Scan for the cell matching the given text and deliver its [X, Y] coordinate at center. 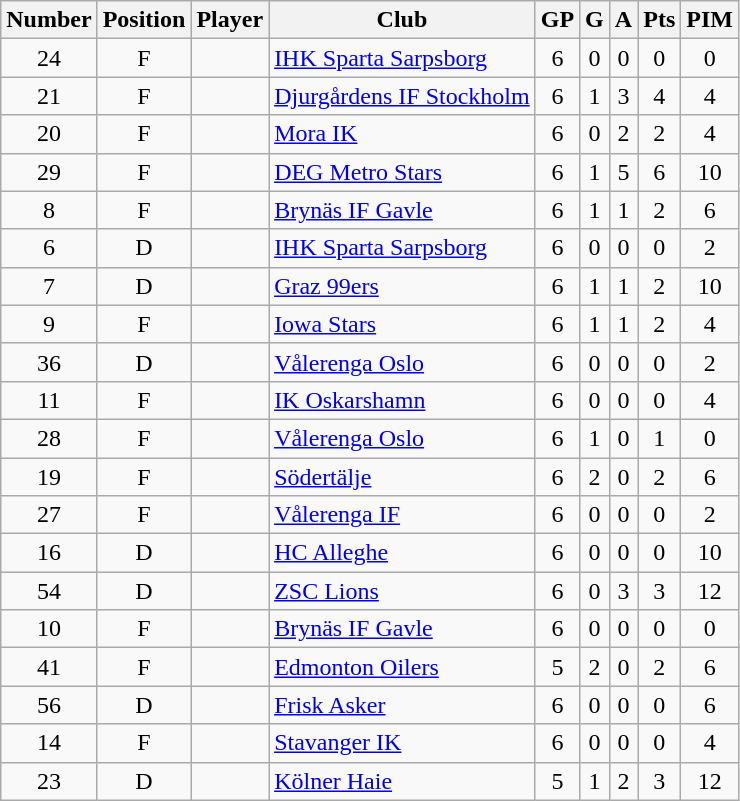
ZSC Lions [402, 591]
Number [49, 20]
Vålerenga IF [402, 515]
Player [230, 20]
DEG Metro Stars [402, 172]
Edmonton Oilers [402, 667]
PIM [710, 20]
24 [49, 58]
8 [49, 210]
29 [49, 172]
21 [49, 96]
14 [49, 743]
54 [49, 591]
A [623, 20]
Club [402, 20]
19 [49, 477]
IK Oskarshamn [402, 400]
23 [49, 781]
Mora IK [402, 134]
20 [49, 134]
Frisk Asker [402, 705]
Pts [660, 20]
Stavanger IK [402, 743]
Iowa Stars [402, 324]
36 [49, 362]
7 [49, 286]
Södertälje [402, 477]
16 [49, 553]
27 [49, 515]
Kölner Haie [402, 781]
G [595, 20]
9 [49, 324]
56 [49, 705]
HC Alleghe [402, 553]
Position [144, 20]
11 [49, 400]
28 [49, 438]
GP [557, 20]
41 [49, 667]
Djurgårdens IF Stockholm [402, 96]
Graz 99ers [402, 286]
